For the text-containing cell, return its midpoint in [x, y] coordinate format. 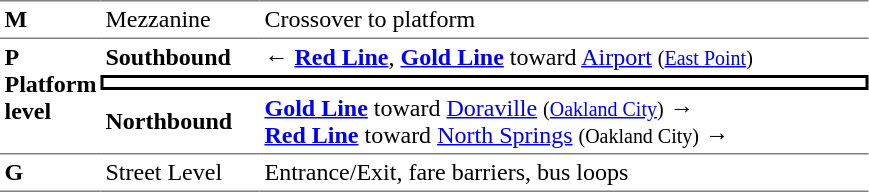
M [50, 19]
Northbound [180, 122]
Mezzanine [180, 19]
G [50, 173]
Street Level [180, 173]
PPlatform level [50, 96]
Crossover to platform [564, 19]
← Red Line, Gold Line toward Airport (East Point) [564, 57]
Gold Line toward Doraville (Oakland City) → Red Line toward North Springs (Oakland City) → [564, 122]
Entrance/Exit, fare barriers, bus loops [564, 173]
Southbound [180, 57]
